Capture the cell that displays the provided text and extract its (X, Y) central coordinate. 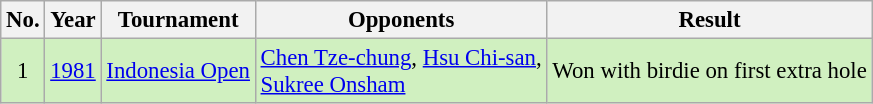
Chen Tze-chung, Hsu Chi-san, Sukree Onsham (401, 72)
No. (23, 20)
1981 (73, 72)
Indonesia Open (178, 72)
Year (73, 20)
Tournament (178, 20)
Opponents (401, 20)
Won with birdie on first extra hole (710, 72)
Result (710, 20)
1 (23, 72)
